For the text-containing cell, return its midpoint in [x, y] coordinate format. 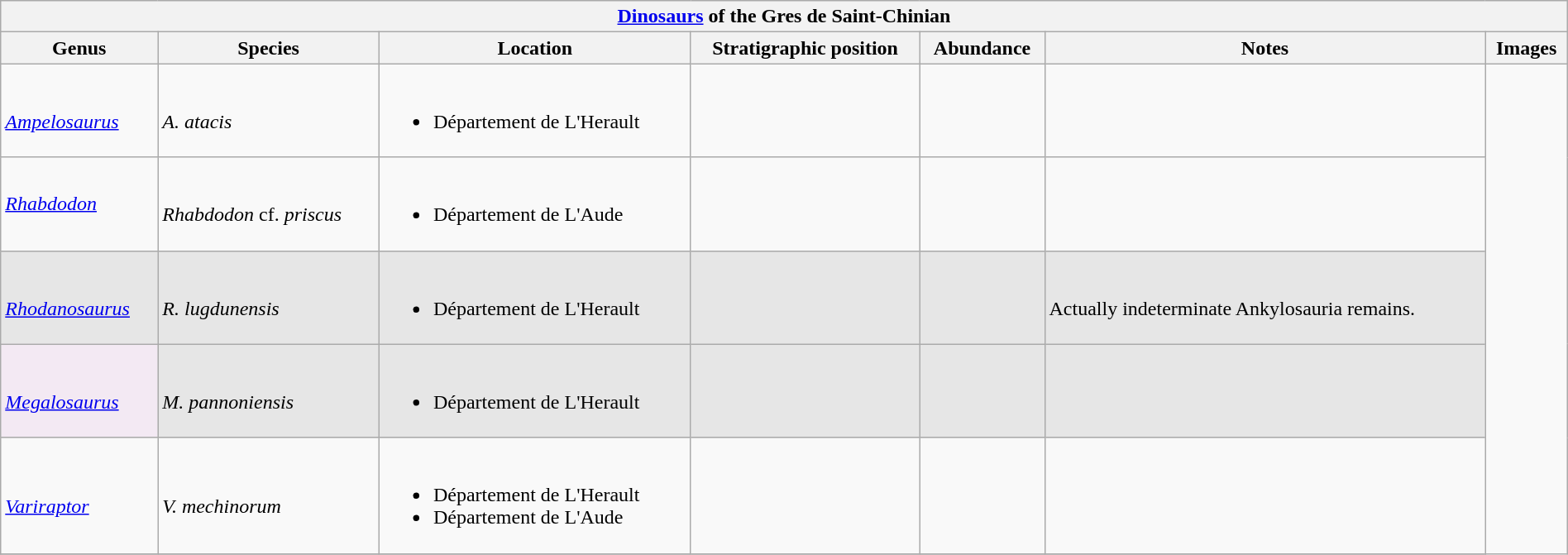
Rhabdodon [79, 203]
V. mechinorum [269, 495]
Abundance [982, 48]
R. lugdunensis [269, 298]
Images [1527, 48]
Variraptor [79, 495]
Notes [1265, 48]
Species [269, 48]
Dinosaurs of the Gres de Saint-Chinian [784, 17]
Megalosaurus [79, 390]
Ampelosaurus [79, 111]
Rhabdodon cf. priscus [269, 203]
Actually indeterminate Ankylosauria remains. [1265, 298]
Rhodanosaurus [79, 298]
Stratigraphic position [806, 48]
Département de L'Aude [534, 203]
Département de L'HeraultDépartement de L'Aude [534, 495]
M. pannoniensis [269, 390]
Location [534, 48]
A. atacis [269, 111]
Genus [79, 48]
